Scan for the cell matching the given text and deliver its (x, y) coordinate at center. 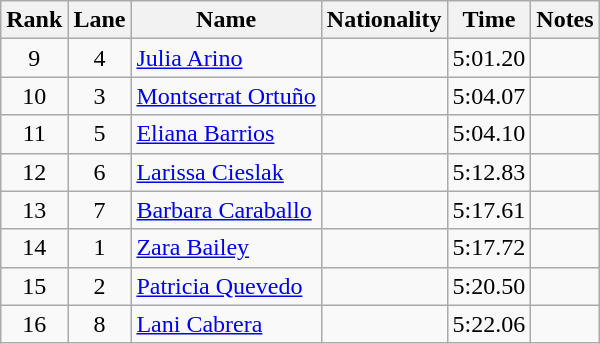
Zara Bailey (226, 248)
Larissa Cieslak (226, 172)
2 (100, 286)
Lani Cabrera (226, 324)
Montserrat Ortuño (226, 96)
Eliana Barrios (226, 134)
5:04.10 (489, 134)
8 (100, 324)
11 (34, 134)
7 (100, 210)
5:12.83 (489, 172)
13 (34, 210)
10 (34, 96)
5:17.61 (489, 210)
4 (100, 58)
14 (34, 248)
5:01.20 (489, 58)
Rank (34, 20)
Name (226, 20)
1 (100, 248)
5 (100, 134)
5:04.07 (489, 96)
Nationality (384, 20)
5:17.72 (489, 248)
16 (34, 324)
Notes (565, 20)
Lane (100, 20)
6 (100, 172)
5:22.06 (489, 324)
Time (489, 20)
Julia Arino (226, 58)
9 (34, 58)
Patricia Quevedo (226, 286)
3 (100, 96)
Barbara Caraballo (226, 210)
5:20.50 (489, 286)
15 (34, 286)
12 (34, 172)
